Provide the [X, Y] coordinate of the cell's center where the given text is located.  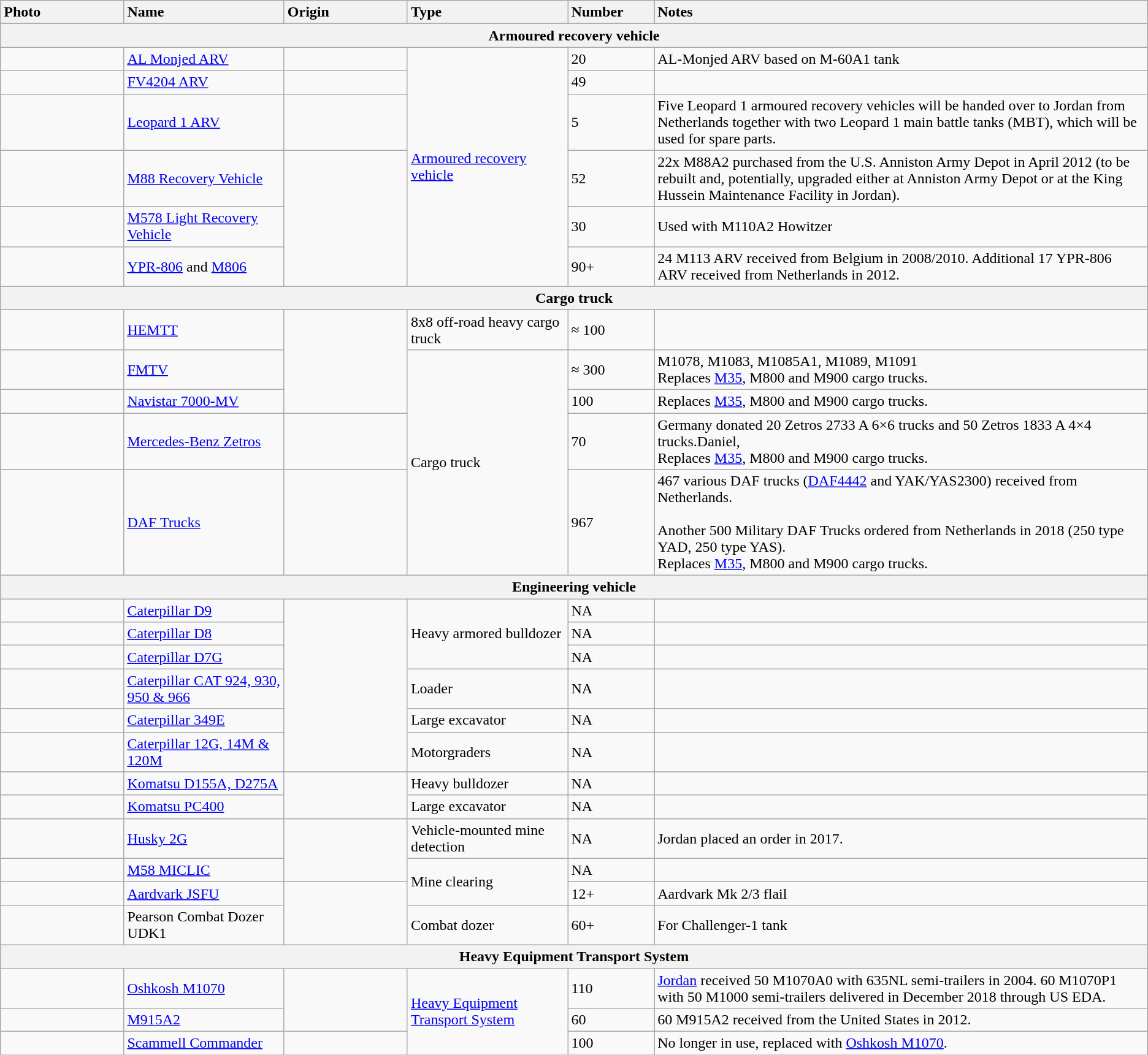
Caterpillar CAT 924, 930, 950 & 966 [204, 689]
Aardvark JSFU [204, 893]
Caterpillar 12G, 14M & 120M [204, 752]
Jordan received 50 M1070A0 with 635NL semi-trailers in 2004. 60 M1070P1 with 50 M1000 semi-trailers delivered in December 2018 through US EDA. [901, 988]
Komatsu D155A, D275A [204, 783]
90+ [611, 266]
Mine clearing [487, 882]
Aardvark Mk 2/3 flail [901, 893]
Notes [901, 12]
60 [611, 1020]
M915A2 [204, 1020]
52 [611, 178]
≈ 300 [611, 369]
Germany donated 20 Zetros 2733 A 6×6 trucks and 50 Zetros 1833 A 4×4 trucks.Daniel,Replaces M35, M800 and M900 cargo trucks. [901, 441]
60+ [611, 924]
Combat dozer [487, 924]
Replaces M35, M800 and M900 cargo trucks. [901, 401]
30 [611, 227]
FV4204 ARV [204, 82]
Leopard 1 ARV [204, 122]
967 [611, 522]
24 M113 ARV received from Belgium in 2008/2010. Additional 17 YPR-806 ARV received from Netherlands in 2012. [901, 266]
Caterpillar D7G [204, 657]
Komatsu PC400 [204, 807]
Heavy bulldozer [487, 783]
12+ [611, 893]
Type [487, 12]
60 M915A2 received from the United States in 2012. [901, 1020]
M58 MICLIC [204, 870]
M88 Recovery Vehicle [204, 178]
Caterpillar D9 [204, 611]
5 [611, 122]
8x8 off-road heavy cargo truck [487, 330]
FMTV [204, 369]
DAF Trucks [204, 522]
Heavy armored bulldozer [487, 634]
Used with M110A2 Howitzer [901, 227]
Jordan placed an order in 2017. [901, 839]
20 [611, 59]
AL-Monjed ARV based on M-60A1 tank [901, 59]
Caterpillar D8 [204, 634]
Loader [487, 689]
Mercedes-Benz Zetros [204, 441]
No longer in use, replaced with Oshkosh M1070. [901, 1043]
Motorgraders [487, 752]
Caterpillar 349E [204, 720]
Photo [63, 12]
M1078, M1083, M1085A1, M1089, M1091Replaces M35, M800 and M900 cargo trucks. [901, 369]
Origin [346, 12]
AL Monjed ARV [204, 59]
M578 Light Recovery Vehicle [204, 227]
Navistar 7000-MV [204, 401]
HEMTT [204, 330]
Name [204, 12]
Pearson Combat Dozer UDK1 [204, 924]
Husky 2G [204, 839]
70 [611, 441]
Number [611, 12]
Oshkosh M1070 [204, 988]
For Challenger-1 tank [901, 924]
Vehicle-mounted mine detection [487, 839]
Scammell Commander [204, 1043]
110 [611, 988]
≈ 100 [611, 330]
YPR-806 and M806 [204, 266]
49 [611, 82]
Engineering vehicle [574, 587]
